Extract the [X, Y] coordinate from the center of the cell holding the provided text.  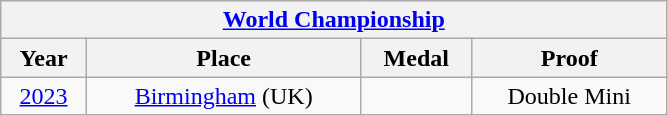
2023 [44, 96]
Birmingham (UK) [223, 96]
Double Mini [570, 96]
Place [223, 58]
Medal [416, 58]
Proof [570, 58]
World Championship [334, 20]
Year [44, 58]
